Locate the cell with the specified text and output its (X, Y) center coordinate. 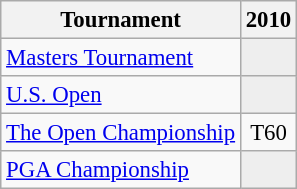
Masters Tournament (121, 58)
T60 (268, 133)
U.S. Open (121, 95)
The Open Championship (121, 133)
PGA Championship (121, 170)
2010 (268, 20)
Tournament (121, 20)
